Extract the [x, y] coordinate from the center of the cell holding the provided text.  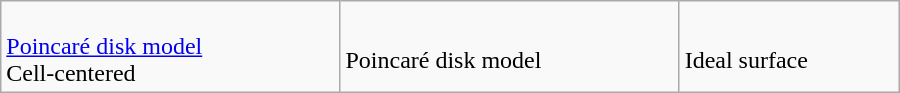
Poincaré disk modelCell-centered [170, 47]
Ideal surface [789, 47]
Poincaré disk model [510, 47]
